Find where the given text appears and provide that cell's center as (x, y) coordinate. 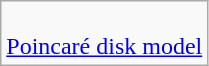
Poincaré disk model (104, 34)
